Return the (x, y) coordinate for the center point of the cell that contains the specified text.  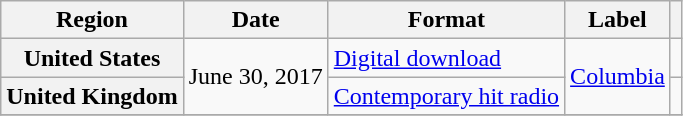
Format (446, 20)
Contemporary hit radio (446, 96)
Digital download (446, 58)
United States (92, 58)
Region (92, 20)
United Kingdom (92, 96)
June 30, 2017 (256, 77)
Date (256, 20)
Label (618, 20)
Columbia (618, 77)
